Return (X, Y) of the center of cell containing provided text 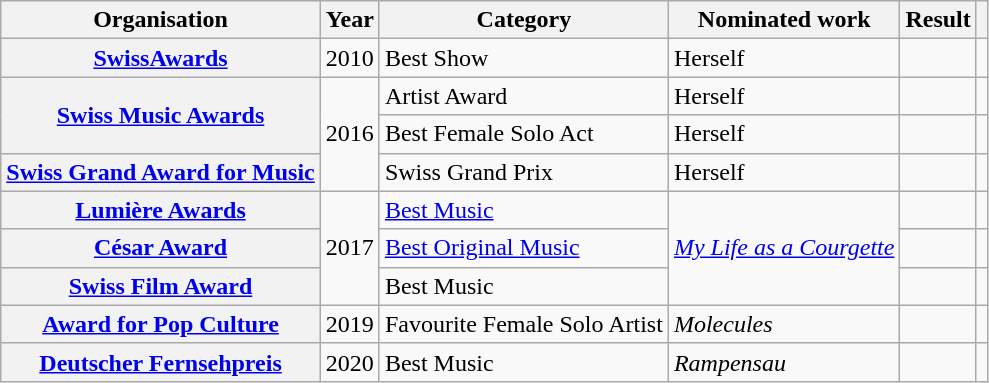
SwissAwards (161, 58)
Organisation (161, 20)
César Award (161, 248)
2019 (350, 324)
2017 (350, 248)
Favourite Female Solo Artist (524, 324)
Swiss Film Award (161, 286)
Best Female Solo Act (524, 134)
Result (938, 20)
Swiss Grand Prix (524, 172)
Year (350, 20)
Deutscher Fernsehpreis (161, 362)
Award for Pop Culture (161, 324)
Molecules (784, 324)
2010 (350, 58)
2020 (350, 362)
Swiss Music Awards (161, 115)
Best Original Music (524, 248)
My Life as a Courgette (784, 248)
2016 (350, 134)
Artist Award (524, 96)
Best Show (524, 58)
Category (524, 20)
Nominated work (784, 20)
Swiss Grand Award for Music (161, 172)
Rampensau (784, 362)
Lumière Awards (161, 210)
